Identify which cell holds the provided text, then report its (x, y) central coordinate. 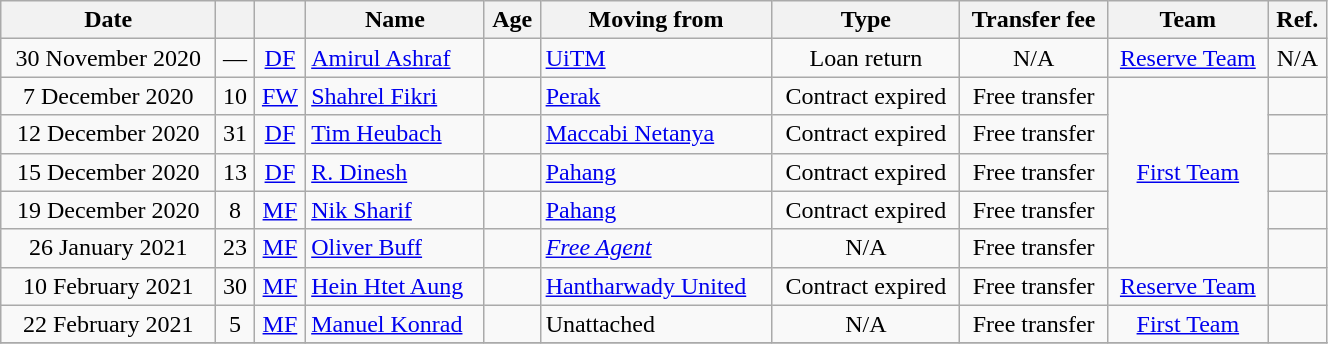
23 (235, 248)
12 December 2020 (108, 134)
10 (235, 96)
Amirul Ashraf (396, 58)
Maccabi Netanya (656, 134)
Unattached (656, 324)
Hantharwady United (656, 286)
Name (396, 20)
19 December 2020 (108, 210)
FW (280, 96)
R. Dinesh (396, 172)
Nik Sharif (396, 210)
Loan return (866, 58)
Type (866, 20)
UiTM (656, 58)
Date (108, 20)
7 December 2020 (108, 96)
26 January 2021 (108, 248)
Moving from (656, 20)
Shahrel Fikri (396, 96)
13 (235, 172)
Transfer fee (1034, 20)
5 (235, 324)
Tim Heubach (396, 134)
30 November 2020 (108, 58)
30 (235, 286)
Team (1188, 20)
22 February 2021 (108, 324)
31 (235, 134)
Perak (656, 96)
Hein Htet Aung (396, 286)
15 December 2020 (108, 172)
Manuel Konrad (396, 324)
Free Agent (656, 248)
10 February 2021 (108, 286)
Age (512, 20)
Oliver Buff (396, 248)
8 (235, 210)
Ref. (1297, 20)
— (235, 58)
